Find where the given text appears and provide that cell's center as [x, y] coordinate. 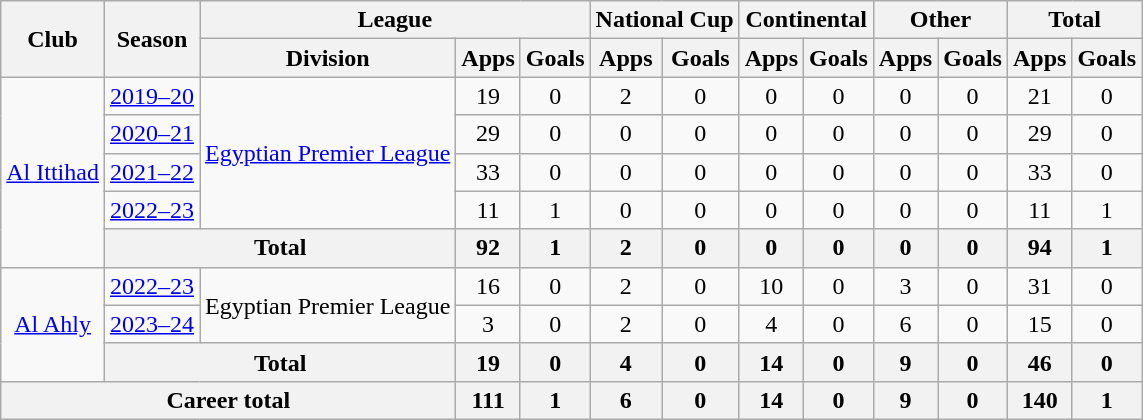
League [395, 20]
Division [328, 58]
2019–20 [152, 96]
Season [152, 39]
2020–21 [152, 134]
Al Ahly [53, 324]
Other [940, 20]
21 [1039, 96]
Al Ittihad [53, 172]
111 [488, 400]
10 [771, 286]
Career total [228, 400]
Continental [806, 20]
National Cup [664, 20]
2021–22 [152, 172]
16 [488, 286]
92 [488, 248]
31 [1039, 286]
15 [1039, 324]
2023–24 [152, 324]
140 [1039, 400]
94 [1039, 248]
46 [1039, 362]
Club [53, 39]
